Detect which cell encompasses the target text, then output its [X, Y] center coordinate. 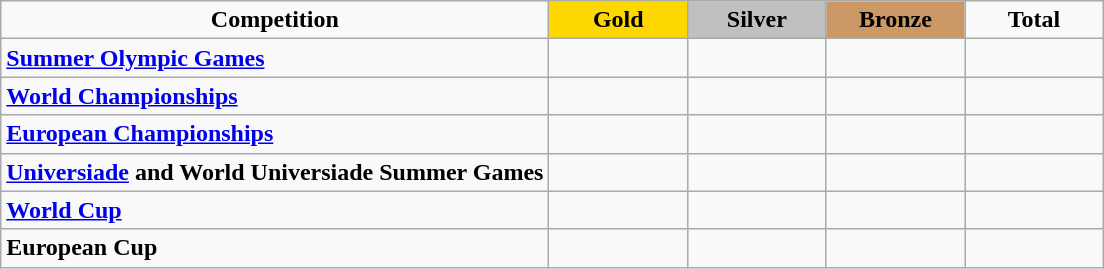
Silver [758, 20]
Total [1034, 20]
European Cup [275, 248]
Universiade and World Universiade Summer Games [275, 172]
World Championships [275, 96]
World Cup [275, 210]
Summer Olympic Games [275, 58]
Competition [275, 20]
European Championships [275, 134]
Gold [618, 20]
Bronze [896, 20]
